Find where the given text appears and provide that cell's center as [x, y] coordinate. 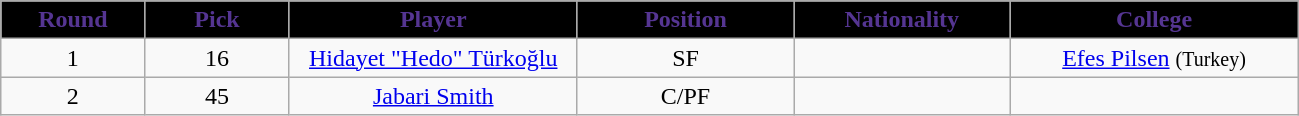
Position [685, 20]
Hidayet "Hedo" Türkoğlu [433, 58]
2 [73, 96]
C/PF [685, 96]
1 [73, 58]
45 [217, 96]
Efes Pilsen (Turkey) [1154, 58]
Nationality [902, 20]
Round [73, 20]
Pick [217, 20]
College [1154, 20]
16 [217, 58]
Player [433, 20]
Jabari Smith [433, 96]
SF [685, 58]
